Return the (x, y) coordinate for the center point of the cell that contains the specified text.  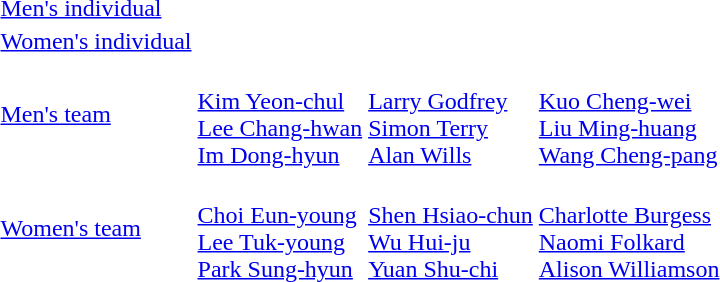
Kim Yeon-chul Lee Chang-hwan Im Dong-hyun (280, 114)
Larry Godfrey Simon Terry Alan Wills (451, 114)
